Detect which cell encompasses the target text, then output its [X, Y] center coordinate. 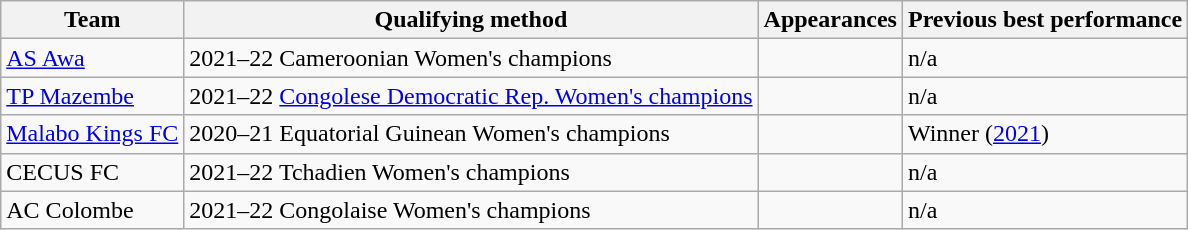
CECUS FC [92, 172]
2021–22 Congolaise Women's champions [471, 210]
2021–22 Tchadien Women's champions [471, 172]
Qualifying method [471, 20]
Previous best performance [1044, 20]
2021–22 Congolese Democratic Rep. Women's champions [471, 96]
Winner (2021) [1044, 134]
2021–22 Cameroonian Women's champions [471, 58]
Malabo Kings FC [92, 134]
Appearances [830, 20]
AS Awa [92, 58]
2020–21 Equatorial Guinean Women's champions [471, 134]
Team [92, 20]
AC Colombe [92, 210]
TP Mazembe [92, 96]
